Return the (X, Y) coordinate for the center point of the cell that contains the specified text.  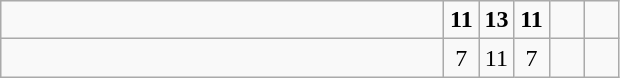
13 (496, 20)
